Determine the (x, y) coordinate at the center of the cell enclosing the given text.  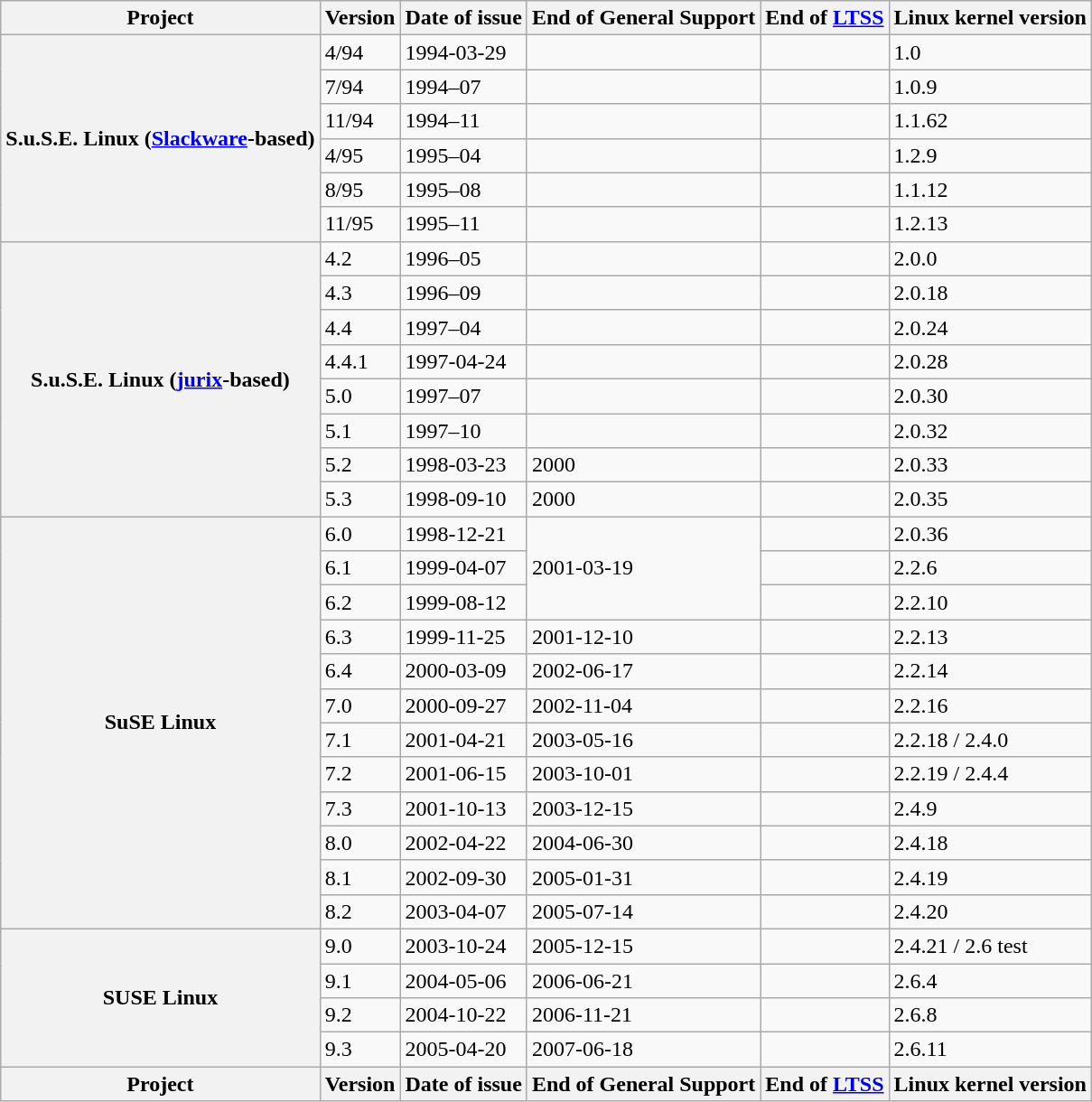
2003-12-15 (643, 808)
2001-03-19 (643, 568)
2.0.30 (990, 396)
2.2.6 (990, 568)
2001-06-15 (463, 774)
11/95 (359, 224)
1999-04-07 (463, 568)
1995–04 (463, 155)
2005-01-31 (643, 877)
2.0.33 (990, 465)
2001-04-21 (463, 740)
2001-12-10 (643, 637)
7.0 (359, 705)
8.1 (359, 877)
2002-06-17 (643, 671)
8/95 (359, 190)
2.2.10 (990, 602)
2003-04-07 (463, 911)
2003-10-01 (643, 774)
5.1 (359, 431)
6.2 (359, 602)
9.3 (359, 1050)
2003-05-16 (643, 740)
2.2.13 (990, 637)
5.0 (359, 396)
6.0 (359, 534)
7.3 (359, 808)
1.0 (990, 52)
2007-06-18 (643, 1050)
S.u.S.E. Linux (jurix-based) (161, 378)
SuSE Linux (161, 723)
1.0.9 (990, 87)
1994-03-29 (463, 52)
1998-03-23 (463, 465)
1997–07 (463, 396)
1994–11 (463, 121)
4/95 (359, 155)
1997–04 (463, 327)
2.4.21 / 2.6 test (990, 946)
8.2 (359, 911)
2005-07-14 (643, 911)
1998-09-10 (463, 500)
2.4.19 (990, 877)
2001-10-13 (463, 808)
1999-11-25 (463, 637)
9.1 (359, 980)
2.6.11 (990, 1050)
2.6.4 (990, 980)
7.2 (359, 774)
2.2.16 (990, 705)
1994–07 (463, 87)
2005-04-20 (463, 1050)
5.2 (359, 465)
9.2 (359, 1015)
2006-11-21 (643, 1015)
1.2.13 (990, 224)
2002-04-22 (463, 843)
7/94 (359, 87)
2003-10-24 (463, 946)
5.3 (359, 500)
2.4.9 (990, 808)
1996–05 (463, 258)
2.0.36 (990, 534)
2.4.20 (990, 911)
2004-05-06 (463, 980)
2.2.18 / 2.4.0 (990, 740)
6.1 (359, 568)
1997-04-24 (463, 361)
1998-12-21 (463, 534)
2.0.24 (990, 327)
7.1 (359, 740)
2.6.8 (990, 1015)
8.0 (359, 843)
2000-09-27 (463, 705)
4.3 (359, 293)
2004-10-22 (463, 1015)
2.2.14 (990, 671)
4.2 (359, 258)
2.0.35 (990, 500)
4.4 (359, 327)
4.4.1 (359, 361)
1995–11 (463, 224)
1.1.62 (990, 121)
2.0.28 (990, 361)
1.1.12 (990, 190)
2005-12-15 (643, 946)
11/94 (359, 121)
1999-08-12 (463, 602)
2002-09-30 (463, 877)
2004-06-30 (643, 843)
2000-03-09 (463, 671)
SUSE Linux (161, 997)
1995–08 (463, 190)
9.0 (359, 946)
2006-06-21 (643, 980)
S.u.S.E. Linux (Slackware-based) (161, 138)
6.3 (359, 637)
2.0.0 (990, 258)
4/94 (359, 52)
1996–09 (463, 293)
1.2.9 (990, 155)
2.2.19 / 2.4.4 (990, 774)
2.0.18 (990, 293)
2.4.18 (990, 843)
2.0.32 (990, 431)
1997–10 (463, 431)
6.4 (359, 671)
2002-11-04 (643, 705)
